Pinpoint the cell where the given text exists, returning its (x, y) midpoint coordinate. 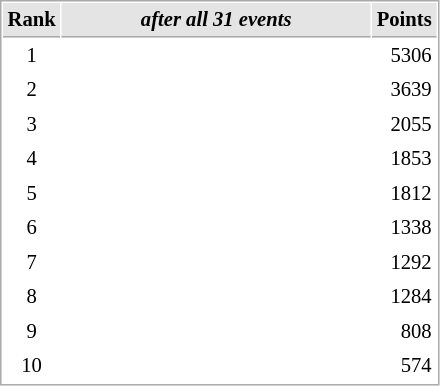
after all 31 events (216, 20)
808 (404, 332)
9 (32, 332)
Points (404, 20)
8 (32, 296)
3639 (404, 90)
2 (32, 90)
1 (32, 56)
1338 (404, 228)
5306 (404, 56)
7 (32, 262)
1853 (404, 158)
1284 (404, 296)
Rank (32, 20)
574 (404, 366)
1812 (404, 194)
4 (32, 158)
3 (32, 124)
6 (32, 228)
2055 (404, 124)
1292 (404, 262)
5 (32, 194)
10 (32, 366)
